Pinpoint the cell where the given text exists, returning its (x, y) midpoint coordinate. 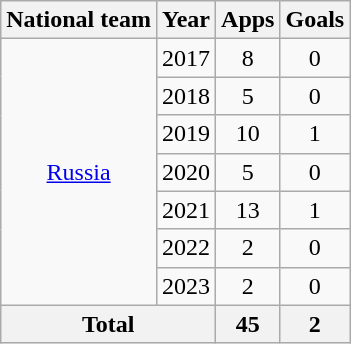
2023 (186, 286)
8 (248, 58)
Russia (79, 172)
2017 (186, 58)
Total (108, 324)
10 (248, 134)
2020 (186, 172)
Goals (315, 20)
2019 (186, 134)
Year (186, 20)
National team (79, 20)
45 (248, 324)
Apps (248, 20)
2021 (186, 210)
2022 (186, 248)
13 (248, 210)
2018 (186, 96)
